Pinpoint the cell where the given text exists, returning its [x, y] midpoint coordinate. 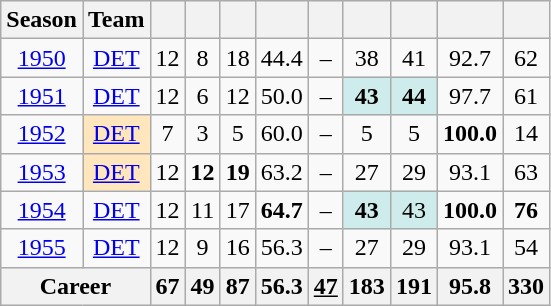
92.7 [470, 58]
95.8 [470, 286]
44 [414, 96]
18 [238, 58]
62 [526, 58]
7 [168, 134]
1955 [42, 248]
19 [238, 172]
8 [202, 58]
49 [202, 286]
9 [202, 248]
191 [414, 286]
1953 [42, 172]
183 [366, 286]
Season [42, 20]
54 [526, 248]
6 [202, 96]
63 [526, 172]
1951 [42, 96]
11 [202, 210]
1954 [42, 210]
97.7 [470, 96]
64.7 [282, 210]
50.0 [282, 96]
Career [76, 286]
17 [238, 210]
67 [168, 286]
61 [526, 96]
Team [116, 20]
1950 [42, 58]
41 [414, 58]
76 [526, 210]
3 [202, 134]
16 [238, 248]
38 [366, 58]
44.4 [282, 58]
47 [326, 286]
63.2 [282, 172]
60.0 [282, 134]
1952 [42, 134]
330 [526, 286]
87 [238, 286]
14 [526, 134]
